Scan for the cell matching the given text and deliver its (X, Y) coordinate at center. 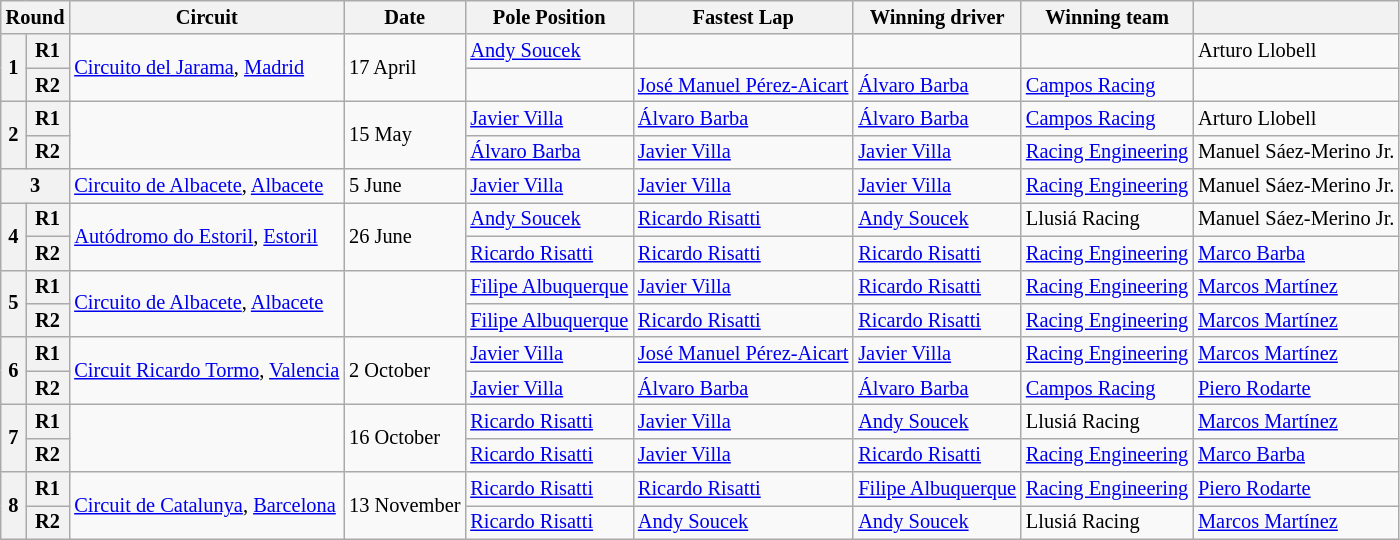
15 May (404, 134)
Autódromo do Estoril, Estoril (206, 236)
8 (14, 506)
Winning driver (937, 17)
6 (14, 370)
2 (14, 134)
Circuit (206, 17)
Fastest Lap (743, 17)
Winning team (1107, 17)
17 April (404, 68)
Pole Position (549, 17)
5 June (404, 186)
Circuit Ricardo Tormo, Valencia (206, 370)
Round (36, 17)
2 October (404, 370)
Date (404, 17)
3 (36, 186)
Circuito del Jarama, Madrid (206, 68)
16 October (404, 438)
4 (14, 236)
1 (14, 68)
26 June (404, 236)
Circuit de Catalunya, Barcelona (206, 506)
7 (14, 438)
5 (14, 304)
13 November (404, 506)
